Extract the [x, y] coordinate from the center of the cell holding the provided text.  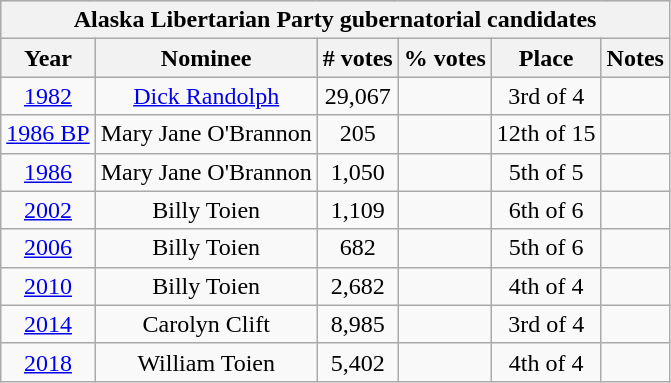
Nominee [206, 58]
1986 BP [48, 134]
5,402 [358, 362]
2006 [48, 248]
29,067 [358, 96]
Carolyn Clift [206, 324]
5th of 6 [546, 248]
1,109 [358, 210]
2010 [48, 286]
205 [358, 134]
William Toien [206, 362]
2018 [48, 362]
Year [48, 58]
Notes [635, 58]
8,985 [358, 324]
2014 [48, 324]
Dick Randolph [206, 96]
2002 [48, 210]
Place [546, 58]
Alaska Libertarian Party gubernatorial candidates [336, 20]
2,682 [358, 286]
1982 [48, 96]
682 [358, 248]
5th of 5 [546, 172]
6th of 6 [546, 210]
12th of 15 [546, 134]
# votes [358, 58]
1986 [48, 172]
1,050 [358, 172]
% votes [444, 58]
